Extract the (X, Y) coordinate from the center of the cell holding the provided text.  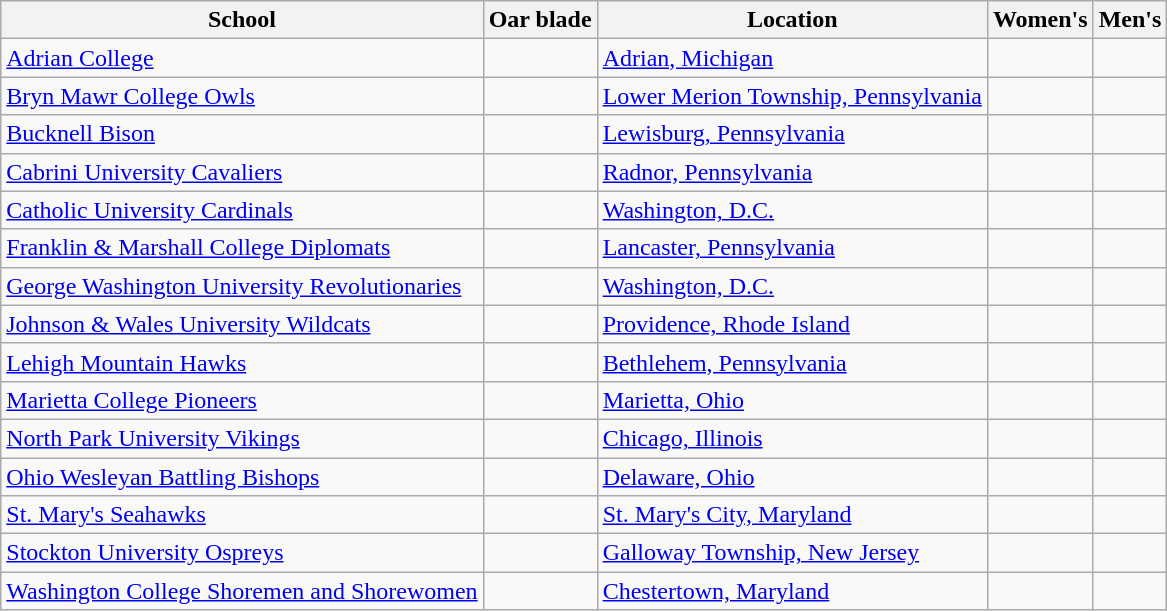
Catholic University Cardinals (242, 210)
Galloway Township, New Jersey (792, 553)
Lewisburg, Pennsylvania (792, 134)
Washington College Shoremen and Shorewomen (242, 591)
Franklin & Marshall College Diplomats (242, 248)
Cabrini University Cavaliers (242, 172)
Chestertown, Maryland (792, 591)
School (242, 20)
Men's (1130, 20)
North Park University Vikings (242, 438)
Marietta, Ohio (792, 400)
Radnor, Pennsylvania (792, 172)
Johnson & Wales University Wildcats (242, 324)
Women's (1040, 20)
St. Mary's Seahawks (242, 515)
Adrian College (242, 58)
St. Mary's City, Maryland (792, 515)
Bryn Mawr College Owls (242, 96)
Oar blade (540, 20)
Delaware, Ohio (792, 477)
Location (792, 20)
Lancaster, Pennsylvania (792, 248)
Lower Merion Township, Pennsylvania (792, 96)
George Washington University Revolutionaries (242, 286)
Chicago, Illinois (792, 438)
Stockton University Ospreys (242, 553)
Bucknell Bison (242, 134)
Adrian, Michigan (792, 58)
Marietta College Pioneers (242, 400)
Providence, Rhode Island (792, 324)
Lehigh Mountain Hawks (242, 362)
Ohio Wesleyan Battling Bishops (242, 477)
Bethlehem, Pennsylvania (792, 362)
